Output the [X, Y] coordinate of the center of the cell containing the given text.  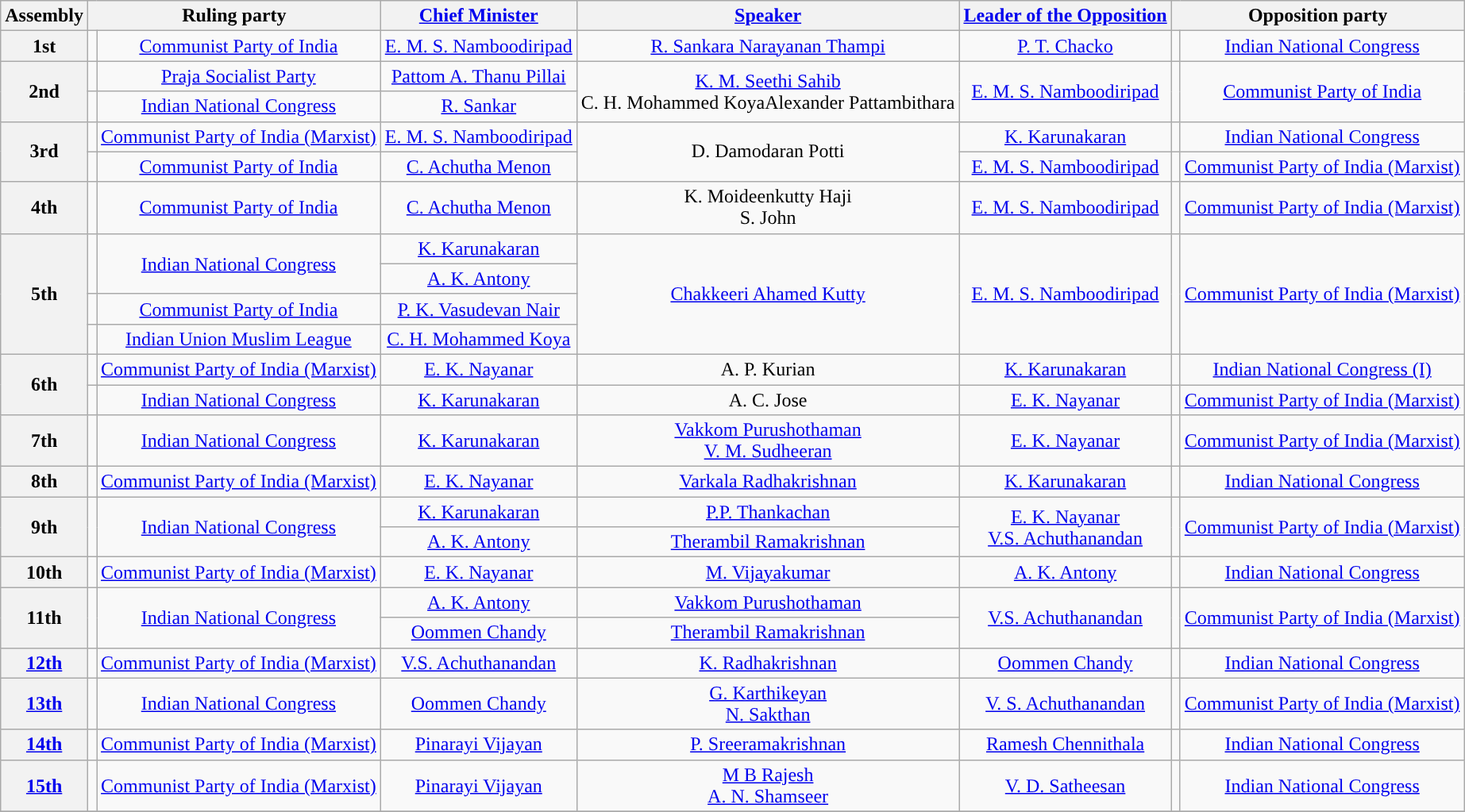
7th [44, 441]
V. D. Satheesan [1066, 786]
M B RajeshA. N. Shamseer [768, 786]
10th [44, 572]
Chief Minister [478, 16]
P. Sreeramakrishnan [768, 745]
V. S. Achuthanandan [1066, 703]
Ramesh Chennithala [1066, 745]
Praja Socialist Party [239, 76]
Vakkom PurushothamanV. M. Sudheeran [768, 441]
A. P. Kurian [768, 369]
Pattom A. Thanu Pillai [478, 76]
Opposition party [1318, 16]
P. T. Chacko [1066, 46]
13th [44, 703]
Chakkeeri Ahamed Kutty [768, 294]
Vakkom Purushothaman [768, 602]
15th [44, 786]
3rd [44, 152]
G. KarthikeyanN. Sakthan [768, 703]
1st [44, 46]
P. K. Vasudevan Nair [478, 309]
2nd [44, 91]
K. Moideenkutty HajiS. John [768, 208]
M. Vijayakumar [768, 572]
P.P. Thankachan [768, 512]
R. Sankar [478, 106]
Varkala Radhakrishnan [768, 482]
Indian National Congress (I) [1322, 369]
Indian Union Muslim League [239, 339]
14th [44, 745]
4th [44, 208]
5th [44, 294]
E. K. NayanarV.S. Achuthanandan [1066, 527]
K. Radhakrishnan [768, 663]
12th [44, 663]
C. H. Mohammed Koya [478, 339]
Speaker [768, 16]
11th [44, 618]
Assembly [44, 16]
Ruling party [233, 16]
A. C. Jose [768, 399]
R. Sankara Narayanan Thampi [768, 46]
K. M. Seethi SahibC. H. Mohammed KoyaAlexander Pattambithara [768, 91]
9th [44, 527]
6th [44, 384]
8th [44, 482]
D. Damodaran Potti [768, 152]
Leader of the Opposition [1066, 16]
